Capture the cell that displays the provided text and extract its [X, Y] central coordinate. 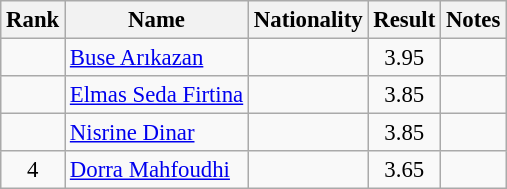
Notes [474, 20]
Nationality [308, 20]
Buse Arıkazan [157, 58]
Result [404, 20]
Dorra Mahfoudhi [157, 170]
Rank [33, 20]
3.95 [404, 58]
Nisrine Dinar [157, 133]
3.65 [404, 170]
Name [157, 20]
Elmas Seda Firtina [157, 95]
4 [33, 170]
